Determine the [x, y] coordinate at the center of the cell enclosing the given text.  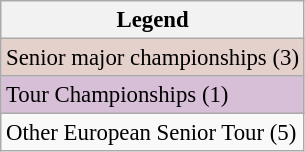
Tour Championships (1) [153, 95]
Senior major championships (3) [153, 58]
Legend [153, 20]
Other European Senior Tour (5) [153, 133]
